For the text-containing cell, return its midpoint in [x, y] coordinate format. 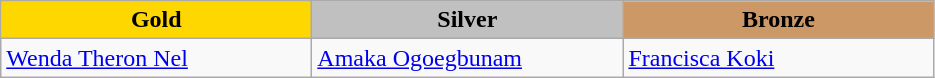
Francisca Koki [778, 58]
Amaka Ogoegbunam [468, 58]
Bronze [778, 20]
Wenda Theron Nel [156, 58]
Silver [468, 20]
Gold [156, 20]
